Capture the cell that displays the provided text and extract its (X, Y) central coordinate. 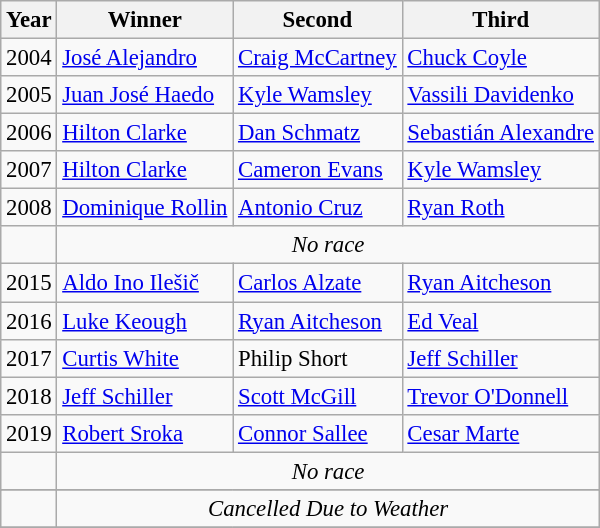
Antonio Cruz (318, 208)
2005 (29, 95)
Sebastián Alexandre (500, 133)
Chuck Coyle (500, 58)
2007 (29, 170)
Second (318, 20)
Carlos Alzate (318, 283)
Philip Short (318, 358)
2008 (29, 208)
Scott McGill (318, 396)
Third (500, 20)
Luke Keough (145, 321)
Cancelled Due to Weather (328, 509)
2017 (29, 358)
Craig McCartney (318, 58)
Aldo Ino Ilešič (145, 283)
Dominique Rollin (145, 208)
Juan José Haedo (145, 95)
2004 (29, 58)
Ryan Roth (500, 208)
2016 (29, 321)
Ed Veal (500, 321)
Trevor O'Donnell (500, 396)
Dan Schmatz (318, 133)
Curtis White (145, 358)
José Alejandro (145, 58)
2015 (29, 283)
Connor Sallee (318, 433)
2019 (29, 433)
Cesar Marte (500, 433)
2006 (29, 133)
Robert Sroka (145, 433)
Year (29, 20)
Cameron Evans (318, 170)
Vassili Davidenko (500, 95)
2018 (29, 396)
Winner (145, 20)
